Scan for the cell matching the given text and deliver its (X, Y) coordinate at center. 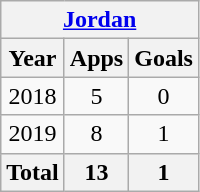
2019 (33, 134)
13 (96, 172)
8 (96, 134)
5 (96, 96)
Apps (96, 58)
Jordan (100, 20)
Total (33, 172)
Goals (164, 58)
0 (164, 96)
2018 (33, 96)
Year (33, 58)
